Return (X, Y) of the center of cell containing provided text 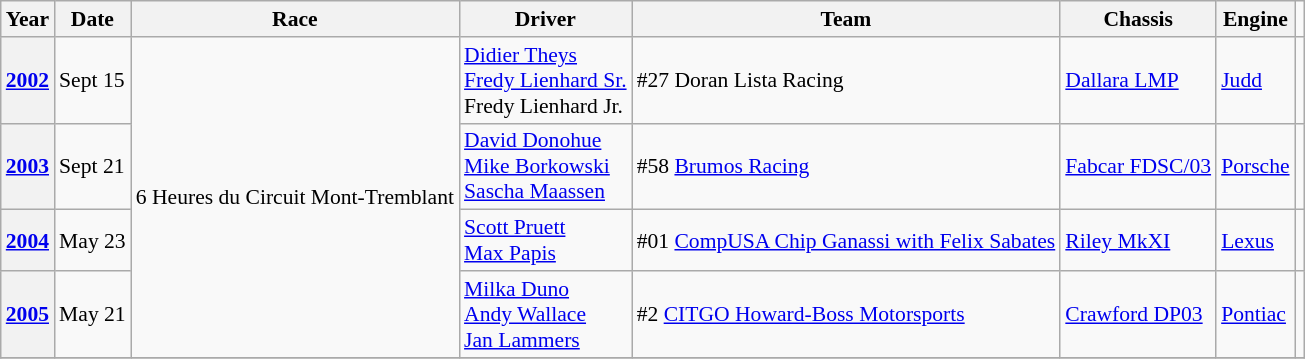
#58 Brumos Racing (846, 166)
Sept 21 (92, 166)
Crawford DP03 (1138, 314)
Sept 15 (92, 80)
Year (28, 19)
May 21 (92, 314)
Team (846, 19)
#27 Doran Lista Racing (846, 80)
Lexus (1255, 240)
May 23 (92, 240)
6 Heures du Circuit Mont-Tremblant (295, 198)
Scott Pruett Max Papis (546, 240)
Judd (1255, 80)
Porsche (1255, 166)
Fabcar FDSC/03 (1138, 166)
#01 CompUSA Chip Ganassi with Felix Sabates (846, 240)
Race (295, 19)
Dallara LMP (1138, 80)
2004 (28, 240)
Riley MkXI (1138, 240)
2005 (28, 314)
Milka Duno Andy Wallace Jan Lammers (546, 314)
Engine (1255, 19)
Chassis (1138, 19)
David Donohue Mike BorkowskiSascha Maassen (546, 166)
Didier Theys Fredy Lienhard Sr. Fredy Lienhard Jr. (546, 80)
#2 CITGO Howard-Boss Motorsports (846, 314)
2002 (28, 80)
Date (92, 19)
2003 (28, 166)
Pontiac (1255, 314)
Driver (546, 19)
